Find where the given text appears and provide that cell's center as (x, y) coordinate. 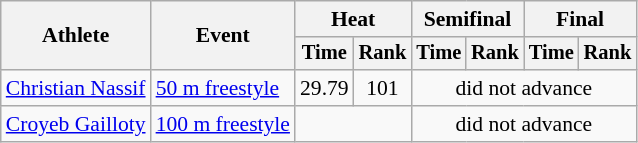
Event (223, 36)
Athlete (76, 36)
101 (383, 88)
Semifinal (467, 19)
Christian Nassif (76, 88)
50 m freestyle (223, 88)
Heat (353, 19)
29.79 (324, 88)
Final (580, 19)
Croyeb Gailloty (76, 124)
100 m freestyle (223, 124)
